Scan for the cell matching the given text and deliver its [X, Y] coordinate at center. 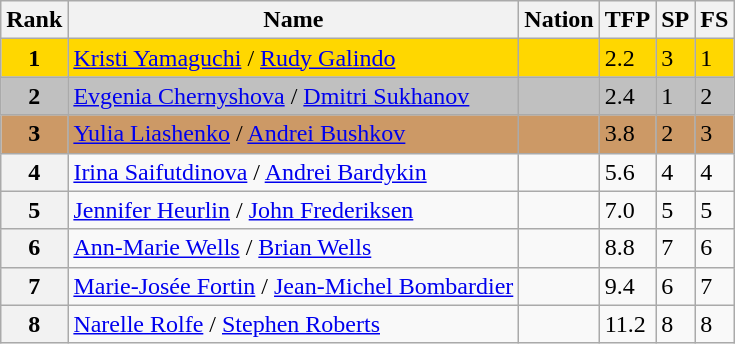
Kristi Yamaguchi / Rudy Galindo [294, 58]
Marie-Josée Fortin / Jean-Michel Bombardier [294, 286]
Evgenia Chernyshova / Dmitri Sukhanov [294, 96]
2.4 [627, 96]
2.2 [627, 58]
TFP [627, 20]
Nation [559, 20]
7.0 [627, 210]
11.2 [627, 324]
8.8 [627, 248]
Jennifer Heurlin / John Frederiksen [294, 210]
Narelle Rolfe / Stephen Roberts [294, 324]
Irina Saifutdinova / Andrei Bardykin [294, 172]
3.8 [627, 134]
9.4 [627, 286]
Yulia Liashenko / Andrei Bushkov [294, 134]
Name [294, 20]
Ann-Marie Wells / Brian Wells [294, 248]
5.6 [627, 172]
SP [676, 20]
Rank [34, 20]
FS [714, 20]
